Locate the cell with the specified text and output its (X, Y) center coordinate. 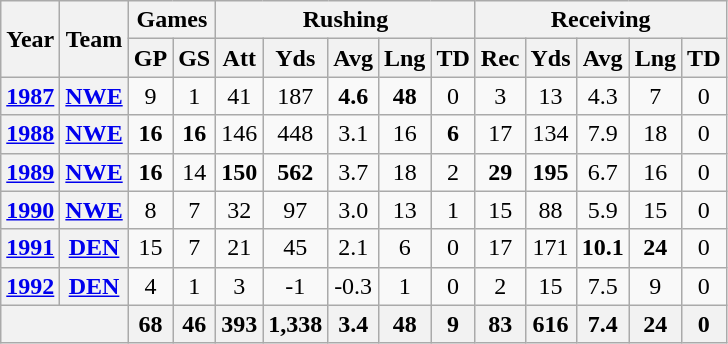
7.4 (602, 324)
Rec (500, 58)
29 (500, 172)
83 (500, 324)
1,338 (296, 324)
187 (296, 96)
8 (150, 210)
GS (194, 58)
134 (550, 134)
3.4 (354, 324)
1989 (30, 172)
171 (550, 248)
21 (240, 248)
3.7 (354, 172)
32 (240, 210)
1988 (30, 134)
146 (240, 134)
393 (240, 324)
1992 (30, 286)
616 (550, 324)
448 (296, 134)
195 (550, 172)
4.3 (602, 96)
Year (30, 39)
4 (150, 286)
-0.3 (354, 286)
3.0 (354, 210)
5.9 (602, 210)
Receiving (600, 20)
1991 (30, 248)
7.5 (602, 286)
3.1 (354, 134)
45 (296, 248)
97 (296, 210)
562 (296, 172)
14 (194, 172)
46 (194, 324)
Att (240, 58)
10.1 (602, 248)
6.7 (602, 172)
Rushing (346, 20)
GP (150, 58)
Team (94, 39)
1990 (30, 210)
Games (172, 20)
2.1 (354, 248)
150 (240, 172)
-1 (296, 286)
88 (550, 210)
4.6 (354, 96)
41 (240, 96)
68 (150, 324)
7.9 (602, 134)
1987 (30, 96)
